Return [x, y] of the center of cell containing provided text 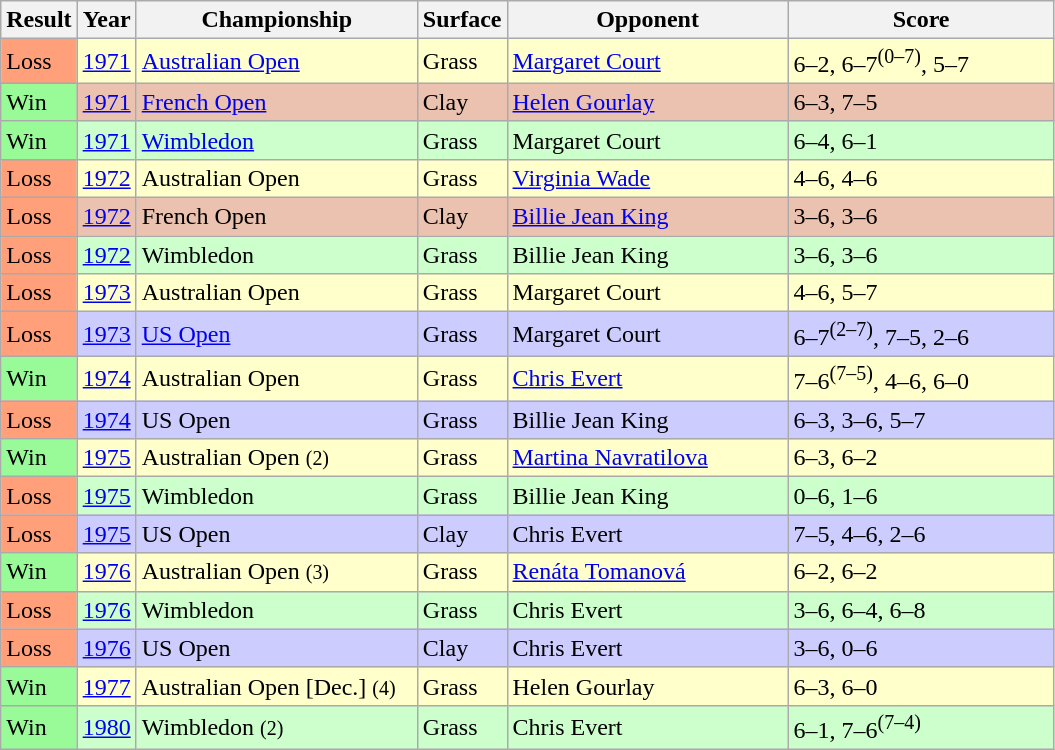
1977 [106, 686]
6–2, 6–2 [921, 572]
6–1, 7–6(7–4) [921, 728]
Wimbledon (2) [276, 728]
1980 [106, 728]
Surface [462, 20]
6–4, 6–1 [921, 140]
Year [106, 20]
Score [921, 20]
Australian Open (2) [276, 458]
6–3, 3–6, 5–7 [921, 420]
6–3, 7–5 [921, 102]
3–6, 6–4, 6–8 [921, 610]
Virginia Wade [648, 178]
Opponent [648, 20]
4–6, 4–6 [921, 178]
3–6, 0–6 [921, 648]
6–7(2–7), 7–5, 2–6 [921, 334]
Renáta Tomanová [648, 572]
4–6, 5–7 [921, 293]
7–5, 4–6, 2–6 [921, 534]
6–3, 6–2 [921, 458]
Result [39, 20]
Martina Navratilova [648, 458]
6–2, 6–7(0–7), 5–7 [921, 62]
7–6(7–5), 4–6, 6–0 [921, 378]
Australian Open (3) [276, 572]
Championship [276, 20]
0–6, 1–6 [921, 496]
Australian Open [Dec.] (4) [276, 686]
6–3, 6–0 [921, 686]
